Provide the (x, y) coordinate of the cell's center where the given text is located.  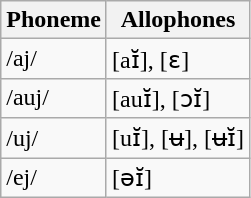
Allophones (178, 20)
/uj/ (54, 138)
/aj/ (54, 59)
/ej/ (54, 178)
[aɪ̆], [ɛ] (178, 59)
[uɪ̆], [ʉ], [ʉɪ̆] (178, 138)
Phoneme (54, 20)
/auj/ (54, 98)
[auɪ̆], [ɔɪ̆] (178, 98)
[əɪ̆] (178, 178)
